Determine the [X, Y] coordinate at the center of the cell enclosing the given text.  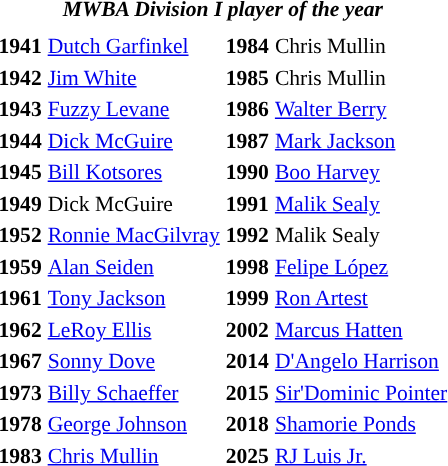
2014 [247, 361]
Walter Berry [360, 109]
George Johnson [134, 424]
2002 [247, 330]
Jim White [134, 78]
Ronnie MacGilvray [134, 235]
Tony Jackson [134, 298]
1991 [247, 204]
Felipe López [360, 266]
1998 [247, 266]
Fuzzy Levane [134, 109]
1987 [247, 140]
1985 [247, 78]
1984 [247, 46]
Bill Kotsores [134, 172]
LeRoy Ellis [134, 330]
2018 [247, 424]
Shamorie Ponds [360, 424]
D'Angelo Harrison [360, 361]
Marcus Hatten [360, 330]
Alan Seiden [134, 266]
2015 [247, 392]
Dutch Garfinkel [134, 46]
Mark Jackson [360, 140]
Billy Schaeffer [134, 392]
Boo Harvey [360, 172]
1999 [247, 298]
Sonny Dove [134, 361]
Sir'Dominic Pointer [360, 392]
1992 [247, 235]
1990 [247, 172]
1986 [247, 109]
Ron Artest [360, 298]
